Determine the (X, Y) coordinate at the center of the cell enclosing the given text.  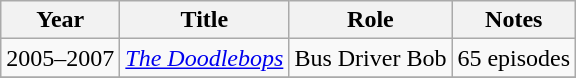
Bus Driver Bob (370, 58)
Role (370, 20)
65 episodes (514, 58)
The Doodlebops (204, 58)
Title (204, 20)
Year (60, 20)
Notes (514, 20)
2005–2007 (60, 58)
